Capture the cell that displays the provided text and extract its [X, Y] central coordinate. 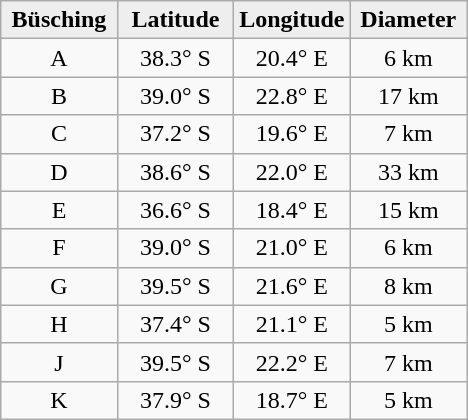
B [59, 96]
38.3° S [175, 58]
Büsching [59, 20]
18.7° E [292, 400]
20.4° E [292, 58]
K [59, 400]
33 km [408, 172]
J [59, 362]
C [59, 134]
21.0° E [292, 248]
21.1° E [292, 324]
D [59, 172]
F [59, 248]
Diameter [408, 20]
22.8° E [292, 96]
22.2° E [292, 362]
17 km [408, 96]
8 km [408, 286]
22.0° E [292, 172]
Latitude [175, 20]
37.9° S [175, 400]
E [59, 210]
Longitude [292, 20]
19.6° E [292, 134]
G [59, 286]
15 km [408, 210]
A [59, 58]
38.6° S [175, 172]
36.6° S [175, 210]
18.4° E [292, 210]
37.4° S [175, 324]
37.2° S [175, 134]
H [59, 324]
21.6° E [292, 286]
